Provide the (X, Y) coordinate of the cell's center where the given text is located.  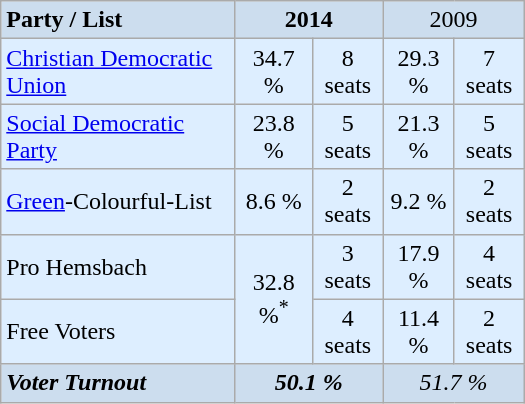
11.4 % (418, 332)
29.3 % (418, 72)
23.8 % (274, 136)
7 seats (489, 72)
34.7 % (274, 72)
Party / List (118, 20)
21.3 % (418, 136)
51.7 % (454, 383)
8.6 % (274, 202)
2009 (454, 20)
Green-Colourful-List (118, 202)
8 seats (348, 72)
3 seats (348, 266)
50.1 % (309, 383)
17.9 % (418, 266)
9.2 % (418, 202)
Pro Hemsbach (118, 266)
Free Voters (118, 332)
Christian Democratic Union (118, 72)
2014 (309, 20)
Voter Turnout (118, 383)
32.8 %* (274, 299)
Social Democratic Party (118, 136)
